Detect which cell encompasses the target text, then output its [X, Y] center coordinate. 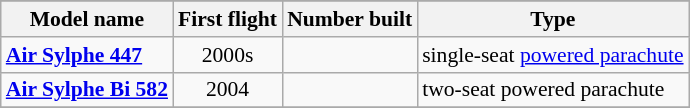
2000s [228, 55]
Air Sylphe 447 [87, 55]
Air Sylphe Bi 582 [87, 90]
First flight [228, 19]
Model name [87, 19]
single-seat powered parachute [552, 55]
two-seat powered parachute [552, 90]
Type [552, 19]
Number built [350, 19]
2004 [228, 90]
